Return [x, y] of the center of cell containing provided text 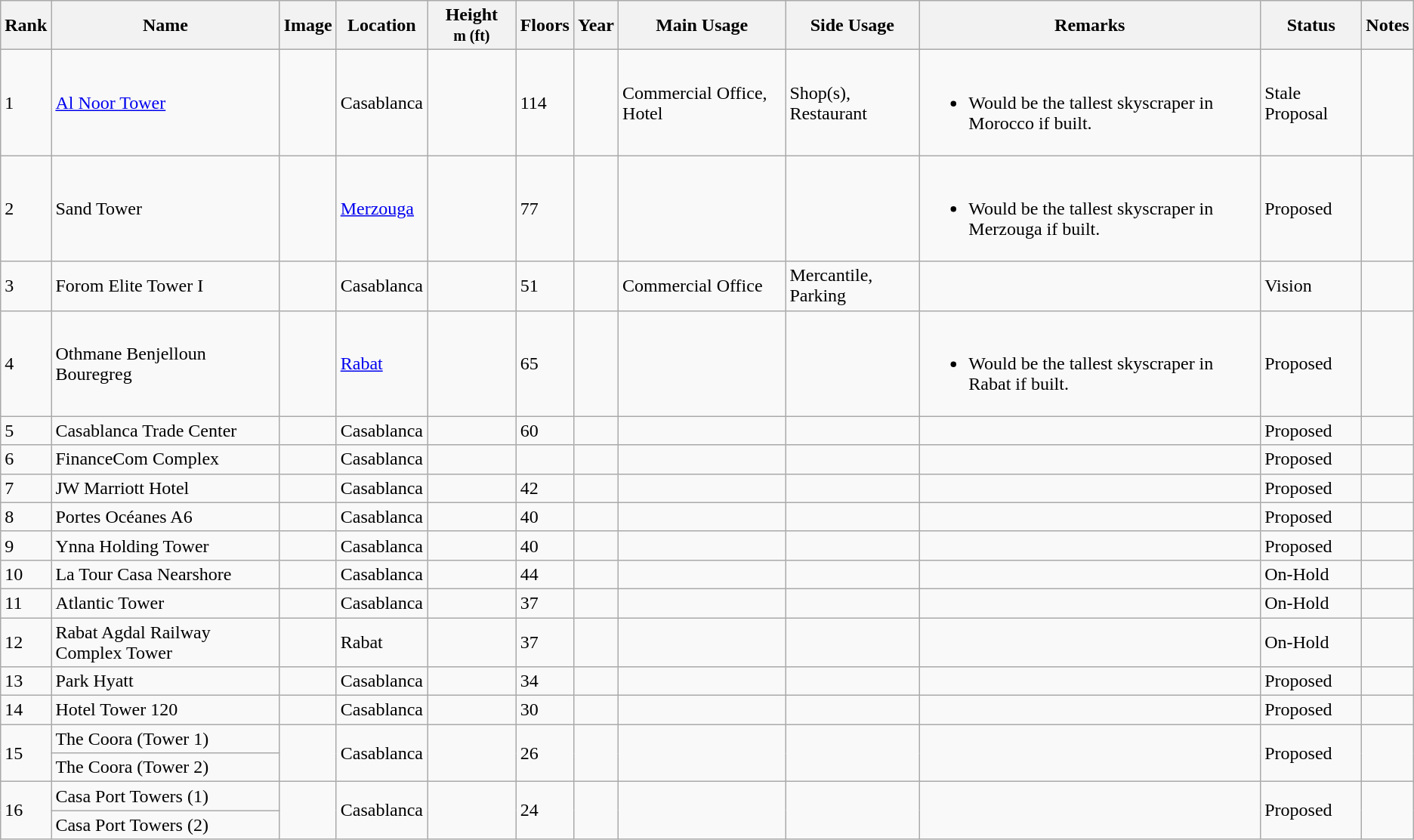
24 [545, 811]
34 [545, 681]
FinanceCom Complex [165, 459]
Forom Elite Tower I [165, 286]
Shop(s), Restaurant [852, 103]
1 [26, 103]
JW Marriott Hotel [165, 488]
65 [545, 363]
Notes [1388, 26]
Would be the tallest skyscraper in Rabat if built. [1090, 363]
The Coora (Tower 2) [165, 767]
Casablanca Trade Center [165, 431]
13 [26, 681]
Rank [26, 26]
Location [381, 26]
3 [26, 286]
7 [26, 488]
Casa Port Towers (1) [165, 796]
Floors [545, 26]
14 [26, 710]
Would be the tallest skyscraper in Merzouga if built. [1090, 208]
Sand Tower [165, 208]
8 [26, 517]
Portes Océanes A6 [165, 517]
Rabat Agdal Railway Complex Tower [165, 642]
Merzouga [381, 208]
Side Usage [852, 26]
10 [26, 574]
Commercial Office [702, 286]
6 [26, 459]
42 [545, 488]
Year [595, 26]
Heightm (ft) [472, 26]
Status [1311, 26]
5 [26, 431]
Commercial Office, Hotel [702, 103]
Casa Port Towers (2) [165, 825]
Hotel Tower 120 [165, 710]
2 [26, 208]
30 [545, 710]
Park Hyatt [165, 681]
9 [26, 545]
15 [26, 753]
La Tour Casa Nearshore [165, 574]
Would be the tallest skyscraper in Morocco if built. [1090, 103]
4 [26, 363]
Atlantic Tower [165, 603]
Main Usage [702, 26]
Othmane Benjelloun Bouregreg [165, 363]
77 [545, 208]
60 [545, 431]
16 [26, 811]
11 [26, 603]
44 [545, 574]
26 [545, 753]
Al Noor Tower [165, 103]
Ynna Holding Tower [165, 545]
Remarks [1090, 26]
The Coora (Tower 1) [165, 739]
Vision [1311, 286]
51 [545, 286]
Stale Proposal [1311, 103]
Mercantile, Parking [852, 286]
114 [545, 103]
Image [308, 26]
Name [165, 26]
12 [26, 642]
